Locate the cell with the specified text and output its [X, Y] center coordinate. 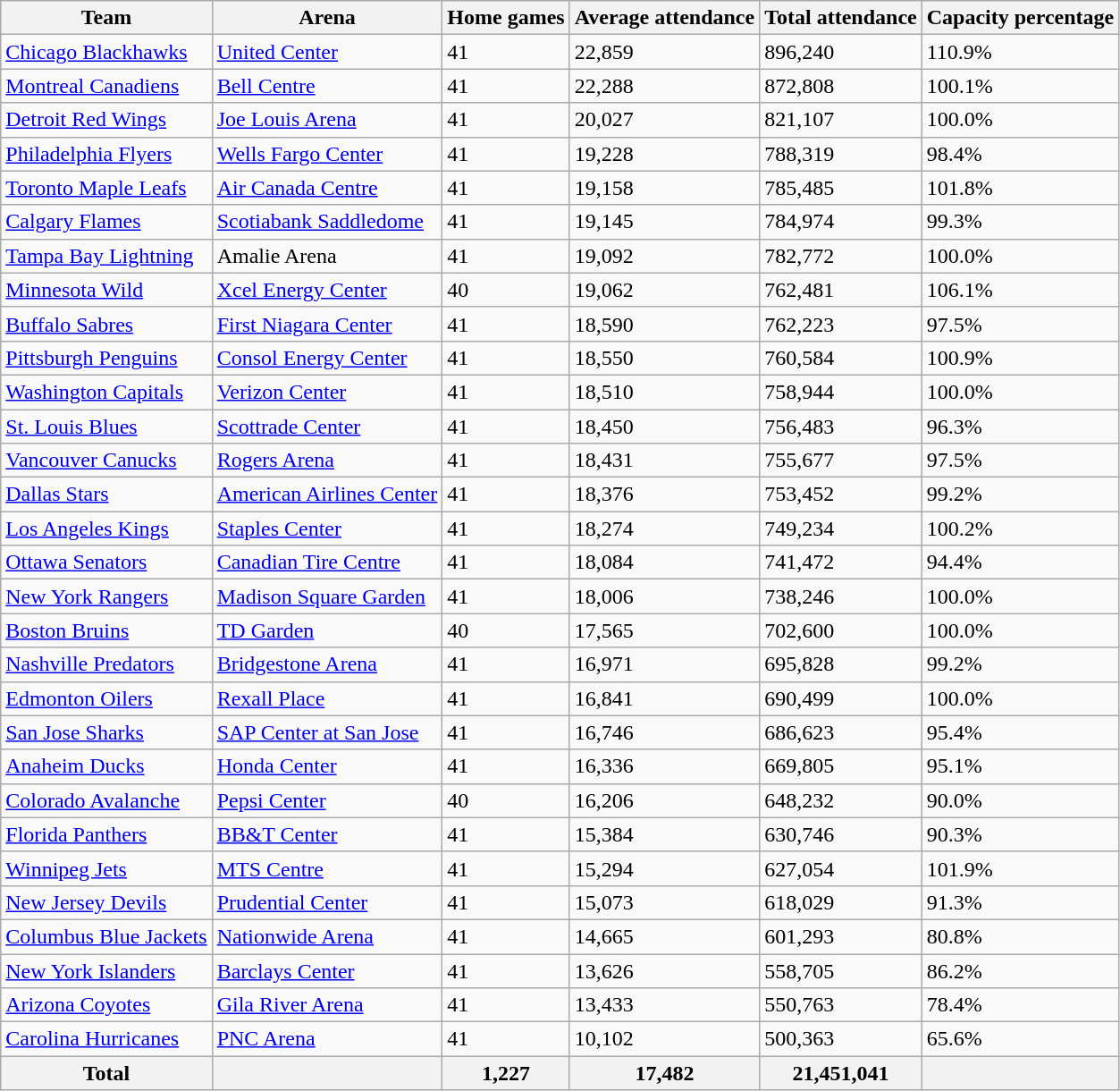
Barclays Center [327, 970]
18,006 [665, 596]
Arizona Coyotes [106, 1005]
91.3% [1021, 902]
648,232 [841, 800]
First Niagara Center [327, 324]
702,600 [841, 630]
Scotiabank Saddledome [327, 222]
762,223 [841, 324]
Gila River Arena [327, 1005]
101.9% [1021, 868]
16,206 [665, 800]
Xcel Energy Center [327, 290]
788,319 [841, 154]
14,665 [665, 936]
United Center [327, 52]
96.3% [1021, 427]
Anaheim Ducks [106, 766]
601,293 [841, 936]
749,234 [841, 529]
PNC Arena [327, 1039]
13,433 [665, 1005]
Home games [506, 18]
Bridgestone Arena [327, 664]
New York Islanders [106, 970]
Air Canada Centre [327, 188]
80.8% [1021, 936]
St. Louis Blues [106, 427]
741,472 [841, 562]
110.9% [1021, 52]
19,092 [665, 256]
100.2% [1021, 529]
Vancouver Canucks [106, 461]
18,550 [665, 358]
90.3% [1021, 834]
Nationwide Arena [327, 936]
New Jersey Devils [106, 902]
Edmonton Oilers [106, 698]
10,102 [665, 1039]
784,974 [841, 222]
618,029 [841, 902]
78.4% [1021, 1005]
22,288 [665, 86]
627,054 [841, 868]
18,590 [665, 324]
94.4% [1021, 562]
15,294 [665, 868]
Rexall Place [327, 698]
690,499 [841, 698]
Rogers Arena [327, 461]
19,228 [665, 154]
98.4% [1021, 154]
Amalie Arena [327, 256]
Staples Center [327, 529]
21,451,041 [841, 1073]
106.1% [1021, 290]
SAP Center at San Jose [327, 732]
Detroit Red Wings [106, 120]
558,705 [841, 970]
13,626 [665, 970]
738,246 [841, 596]
Joe Louis Arena [327, 120]
Pittsburgh Penguins [106, 358]
19,145 [665, 222]
18,376 [665, 495]
Boston Bruins [106, 630]
20,027 [665, 120]
16,971 [665, 664]
Columbus Blue Jackets [106, 936]
Chicago Blackhawks [106, 52]
15,073 [665, 902]
Minnesota Wild [106, 290]
99.3% [1021, 222]
American Airlines Center [327, 495]
15,384 [665, 834]
Consol Energy Center [327, 358]
785,485 [841, 188]
22,859 [665, 52]
18,431 [665, 461]
756,483 [841, 427]
Madison Square Garden [327, 596]
Winnipeg Jets [106, 868]
17,565 [665, 630]
Canadian Tire Centre [327, 562]
Los Angeles Kings [106, 529]
1,227 [506, 1073]
Pepsi Center [327, 800]
BB&T Center [327, 834]
Verizon Center [327, 392]
753,452 [841, 495]
New York Rangers [106, 596]
San Jose Sharks [106, 732]
18,510 [665, 392]
Scottrade Center [327, 427]
Total attendance [841, 18]
821,107 [841, 120]
Washington Capitals [106, 392]
758,944 [841, 392]
16,336 [665, 766]
TD Garden [327, 630]
Arena [327, 18]
86.2% [1021, 970]
872,808 [841, 86]
Prudential Center [327, 902]
Bell Centre [327, 86]
101.8% [1021, 188]
17,482 [665, 1073]
Calgary Flames [106, 222]
762,481 [841, 290]
Toronto Maple Leafs [106, 188]
Capacity percentage [1021, 18]
16,746 [665, 732]
Philadelphia Flyers [106, 154]
19,062 [665, 290]
695,828 [841, 664]
18,450 [665, 427]
16,841 [665, 698]
Dallas Stars [106, 495]
686,623 [841, 732]
760,584 [841, 358]
550,763 [841, 1005]
896,240 [841, 52]
669,805 [841, 766]
500,363 [841, 1039]
Honda Center [327, 766]
Montreal Canadiens [106, 86]
100.1% [1021, 86]
Ottawa Senators [106, 562]
18,274 [665, 529]
Buffalo Sabres [106, 324]
Florida Panthers [106, 834]
95.1% [1021, 766]
755,677 [841, 461]
Carolina Hurricanes [106, 1039]
MTS Centre [327, 868]
Nashville Predators [106, 664]
18,084 [665, 562]
Average attendance [665, 18]
65.6% [1021, 1039]
Wells Fargo Center [327, 154]
100.9% [1021, 358]
Total [106, 1073]
90.0% [1021, 800]
630,746 [841, 834]
Colorado Avalanche [106, 800]
Team [106, 18]
782,772 [841, 256]
95.4% [1021, 732]
Tampa Bay Lightning [106, 256]
19,158 [665, 188]
